Pinpoint the cell where the given text exists, returning its (x, y) midpoint coordinate. 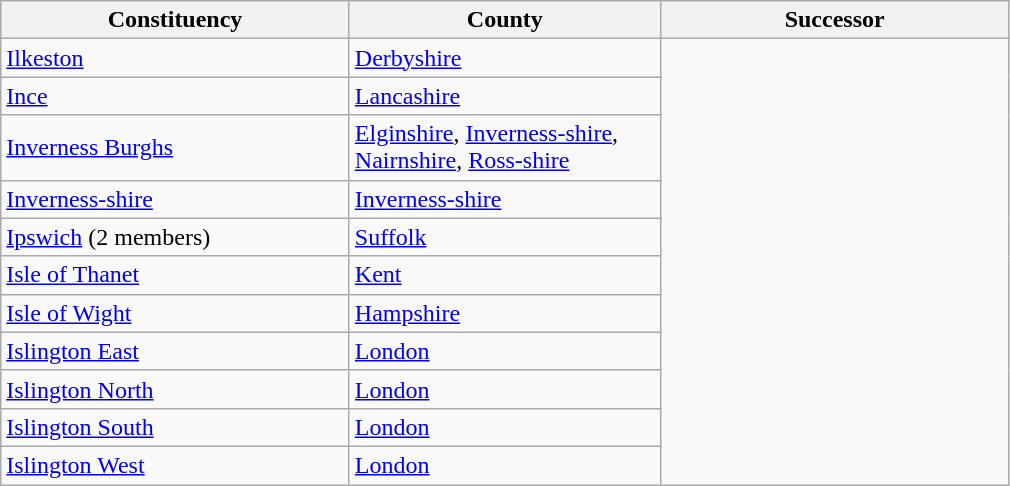
Ince (176, 96)
Kent (504, 275)
County (504, 20)
Suffolk (504, 237)
Islington West (176, 465)
Islington North (176, 389)
Constituency (176, 20)
Isle of Thanet (176, 275)
Lancashire (504, 96)
Successor (834, 20)
Ilkeston (176, 58)
Islington East (176, 351)
Elginshire, Inverness-shire, Nairnshire, Ross-shire (504, 148)
Isle of Wight (176, 313)
Inverness Burghs (176, 148)
Hampshire (504, 313)
Ipswich (2 members) (176, 237)
Islington South (176, 427)
Derbyshire (504, 58)
